Pinpoint the cell where the given text exists, returning its [X, Y] midpoint coordinate. 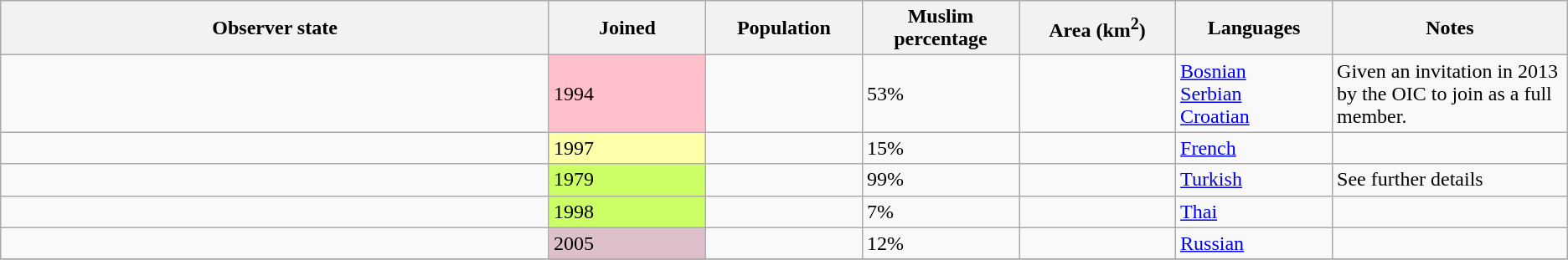
1998 [627, 212]
Muslim percentage [940, 28]
99% [940, 180]
2005 [627, 243]
Given an invitation in 2013 by the OIC to join as a full member. [1451, 94]
Languages [1255, 28]
Area (km2) [1097, 28]
1997 [627, 148]
Joined [627, 28]
15% [940, 148]
Observer state [275, 28]
7% [940, 212]
BosnianSerbianCroatian [1255, 94]
French [1255, 148]
53% [940, 94]
See further details [1451, 180]
Thai [1255, 212]
1979 [627, 180]
Population [784, 28]
12% [940, 243]
Notes [1451, 28]
Turkish [1255, 180]
1994 [627, 94]
Russian [1255, 243]
